Identify which cell holds the provided text, then report its [X, Y] central coordinate. 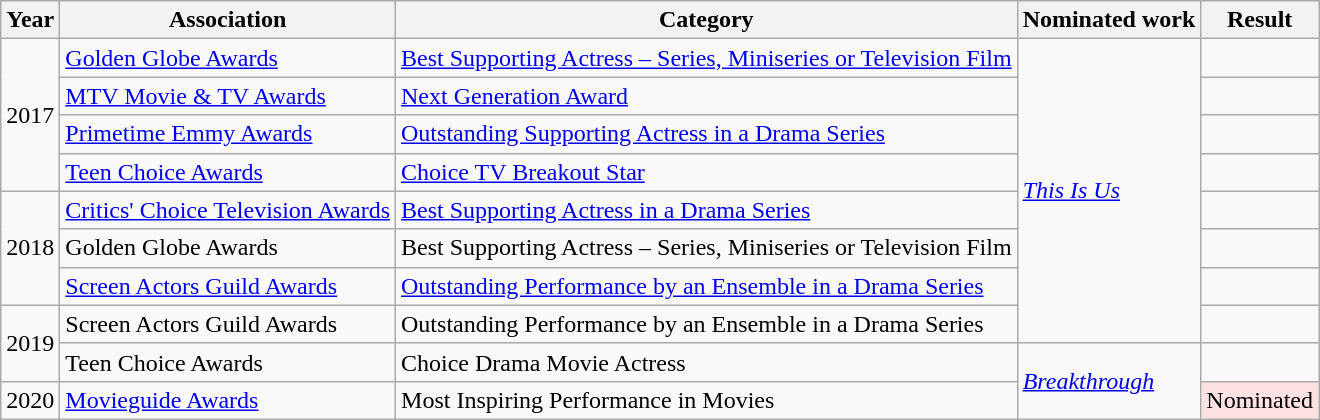
Association [228, 20]
Breakthrough [1109, 381]
2018 [30, 248]
2017 [30, 115]
Choice Drama Movie Actress [707, 362]
Year [30, 20]
MTV Movie & TV Awards [228, 96]
Next Generation Award [707, 96]
Nominated [1260, 400]
Outstanding Supporting Actress in a Drama Series [707, 134]
2019 [30, 343]
Movieguide Awards [228, 400]
Category [707, 20]
This Is Us [1109, 191]
Choice TV Breakout Star [707, 172]
Nominated work [1109, 20]
Best Supporting Actress in a Drama Series [707, 210]
Most Inspiring Performance in Movies [707, 400]
Critics' Choice Television Awards [228, 210]
Primetime Emmy Awards [228, 134]
Result [1260, 20]
2020 [30, 400]
